Scan for the cell matching the given text and deliver its (X, Y) coordinate at center. 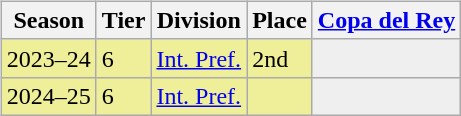
Place (280, 20)
2024–25 (48, 96)
Copa del Rey (386, 20)
Season (48, 20)
2nd (280, 58)
Tier (124, 20)
2023–24 (48, 58)
Division (199, 20)
